Output the (X, Y) coordinate of the center of the cell containing the given text.  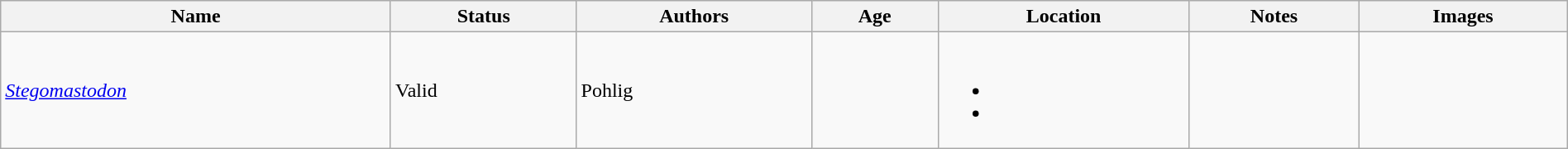
Notes (1274, 17)
Stegomastodon (196, 90)
Age (875, 17)
Status (483, 17)
Pohlig (694, 90)
Location (1064, 17)
Authors (694, 17)
Images (1463, 17)
Name (196, 17)
Valid (483, 90)
